Output the (x, y) coordinate of the center of the cell containing the given text.  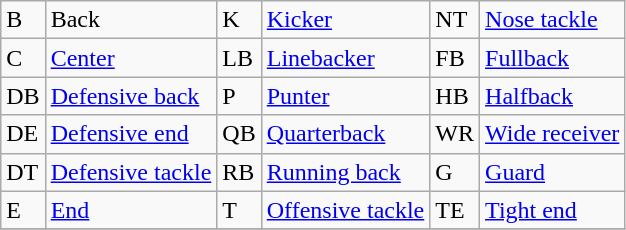
Back (131, 20)
RB (239, 172)
E (23, 210)
Guard (552, 172)
Defensive tackle (131, 172)
K (239, 20)
P (239, 96)
C (23, 58)
End (131, 210)
Defensive end (131, 134)
T (239, 210)
Halfback (552, 96)
Wide receiver (552, 134)
Linebacker (346, 58)
Quarterback (346, 134)
FB (455, 58)
HB (455, 96)
DE (23, 134)
Defensive back (131, 96)
Kicker (346, 20)
LB (239, 58)
DB (23, 96)
QB (239, 134)
G (455, 172)
Offensive tackle (346, 210)
NT (455, 20)
DT (23, 172)
Fullback (552, 58)
Punter (346, 96)
Center (131, 58)
Tight end (552, 210)
TE (455, 210)
WR (455, 134)
Nose tackle (552, 20)
Running back (346, 172)
B (23, 20)
